Determine the (X, Y) coordinate at the center of the cell enclosing the given text.  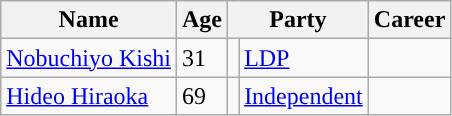
Nobuchiyo Kishi (89, 58)
Independent (304, 96)
Name (89, 20)
Hideo Hiraoka (89, 96)
Age (202, 20)
31 (202, 58)
69 (202, 96)
LDP (304, 58)
Career (410, 20)
Party (298, 20)
